Scan for the cell matching the given text and deliver its [X, Y] coordinate at center. 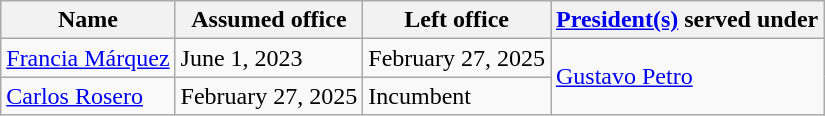
Assumed office [269, 20]
Carlos Rosero [88, 96]
Name [88, 20]
Gustavo Petro [686, 77]
June 1, 2023 [269, 58]
Francia Márquez [88, 58]
Left office [457, 20]
Incumbent [457, 96]
President(s) served under [686, 20]
